Identify which cell holds the provided text, then report its [x, y] central coordinate. 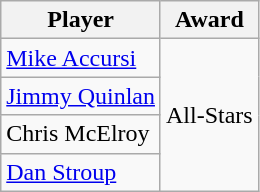
Jimmy Quinlan [81, 96]
Chris McElroy [81, 134]
Player [81, 20]
Dan Stroup [81, 172]
All-Stars [209, 115]
Award [209, 20]
Mike Accursi [81, 58]
